Scan for the cell matching the given text and deliver its (X, Y) coordinate at center. 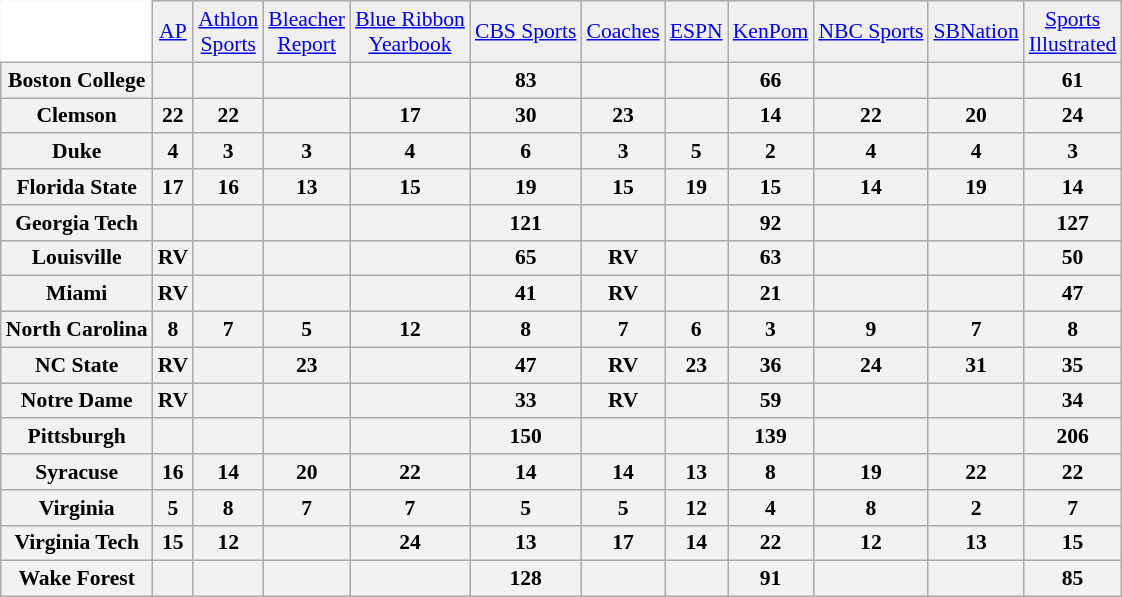
35 (1073, 365)
Georgia Tech (77, 223)
Duke (77, 152)
127 (1073, 223)
Clemson (77, 116)
Notre Dame (77, 401)
91 (771, 579)
33 (526, 401)
34 (1073, 401)
Virginia Tech (77, 543)
BleacherReport (306, 32)
9 (870, 330)
Blue RibbonYearbook (410, 32)
66 (771, 80)
150 (526, 437)
Syracuse (77, 472)
SBNation (976, 32)
30 (526, 116)
50 (1073, 258)
63 (771, 258)
Virginia (77, 508)
85 (1073, 579)
Boston College (77, 80)
Coaches (622, 32)
21 (771, 294)
36 (771, 365)
North Carolina (77, 330)
Louisville (77, 258)
31 (976, 365)
SportsIllustrated (1073, 32)
CBS Sports (526, 32)
59 (771, 401)
ESPN (696, 32)
Wake Forest (77, 579)
83 (526, 80)
Miami (77, 294)
NBC Sports (870, 32)
KenPom (771, 32)
92 (771, 223)
41 (526, 294)
121 (526, 223)
Pittsburgh (77, 437)
61 (1073, 80)
AP (174, 32)
206 (1073, 437)
Florida State (77, 187)
128 (526, 579)
65 (526, 258)
139 (771, 437)
NC State (77, 365)
AthlonSports (228, 32)
